Return (x, y) of the center of cell containing provided text 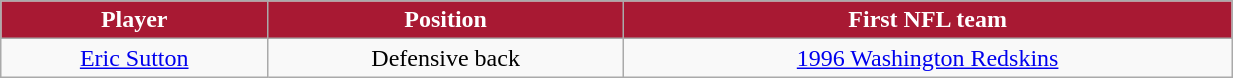
Eric Sutton (134, 58)
Position (446, 20)
First NFL team (928, 20)
Defensive back (446, 58)
Player (134, 20)
1996 Washington Redskins (928, 58)
